From the cell containing the given text, extract its center point as (X, Y) coordinate. 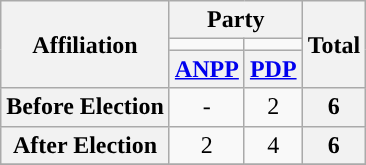
Affiliation (86, 44)
Party (236, 20)
PDP (273, 69)
Before Election (86, 107)
Total (334, 44)
4 (273, 145)
- (206, 107)
ANPP (206, 69)
After Election (86, 145)
